Provide the (X, Y) coordinate of the cell's center where the given text is located.  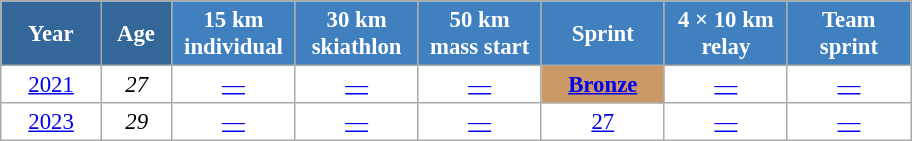
29 (136, 122)
15 km individual (234, 34)
Team sprint (848, 34)
4 × 10 km relay (726, 34)
2021 (52, 85)
Sprint (602, 34)
Bronze (602, 85)
Age (136, 34)
2023 (52, 122)
Year (52, 34)
50 km mass start (480, 34)
30 km skiathlon (356, 34)
